Extract the [x, y] coordinate from the center of the cell holding the provided text.  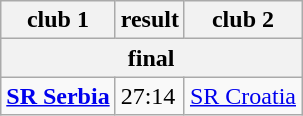
SR Serbia [58, 96]
final [152, 58]
result [150, 20]
club 1 [58, 20]
SR Croatia [242, 96]
27:14 [150, 96]
club 2 [242, 20]
